Locate the cell with the specified text and output its [X, Y] center coordinate. 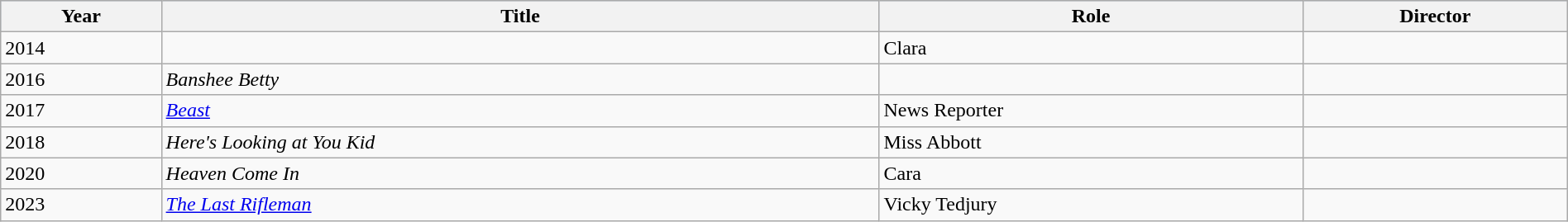
Role [1091, 17]
Year [81, 17]
News Reporter [1091, 111]
Miss Abbott [1091, 142]
Cara [1091, 173]
Vicky Tedjury [1091, 205]
Title [520, 17]
The Last Rifleman [520, 205]
Director [1435, 17]
2020 [81, 173]
2014 [81, 48]
Banshee Betty [520, 79]
Beast [520, 111]
2018 [81, 142]
2023 [81, 205]
2016 [81, 79]
Clara [1091, 48]
2017 [81, 111]
Here's Looking at You Kid [520, 142]
Heaven Come In [520, 173]
